Scan for the cell matching the given text and deliver its [x, y] coordinate at center. 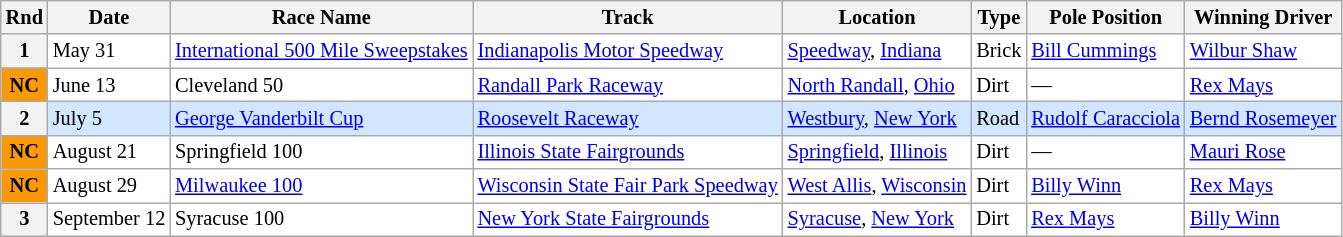
Illinois State Fairgrounds [628, 152]
West Allis, Wisconsin [878, 186]
Pole Position [1106, 17]
2 [24, 118]
Springfield 100 [321, 152]
Milwaukee 100 [321, 186]
George Vanderbilt Cup [321, 118]
August 21 [109, 152]
Speedway, Indiana [878, 51]
May 31 [109, 51]
Road [998, 118]
Type [998, 17]
North Randall, Ohio [878, 85]
Cleveland 50 [321, 85]
Mauri Rose [1263, 152]
Westbury, New York [878, 118]
New York State Fairgrounds [628, 219]
July 5 [109, 118]
Location [878, 17]
Roosevelt Raceway [628, 118]
August 29 [109, 186]
Bernd Rosemeyer [1263, 118]
Wisconsin State Fair Park Speedway [628, 186]
Randall Park Raceway [628, 85]
Springfield, Illinois [878, 152]
International 500 Mile Sweepstakes [321, 51]
September 12 [109, 219]
Syracuse, New York [878, 219]
Track [628, 17]
Date [109, 17]
Rnd [24, 17]
Winning Driver [1263, 17]
Brick [998, 51]
Race Name [321, 17]
Indianapolis Motor Speedway [628, 51]
Syracuse 100 [321, 219]
Bill Cummings [1106, 51]
Rudolf Caracciola [1106, 118]
3 [24, 219]
Wilbur Shaw [1263, 51]
1 [24, 51]
June 13 [109, 85]
